Return the (x, y) coordinate for the center point of the cell that contains the specified text.  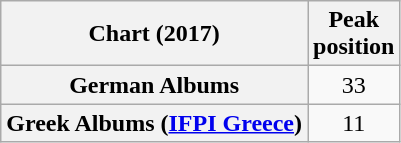
Chart (2017) (154, 34)
Greek Albums (IFPI Greece) (154, 123)
German Albums (154, 85)
11 (354, 123)
33 (354, 85)
Peakposition (354, 34)
